For the text-containing cell, return its midpoint in (X, Y) coordinate format. 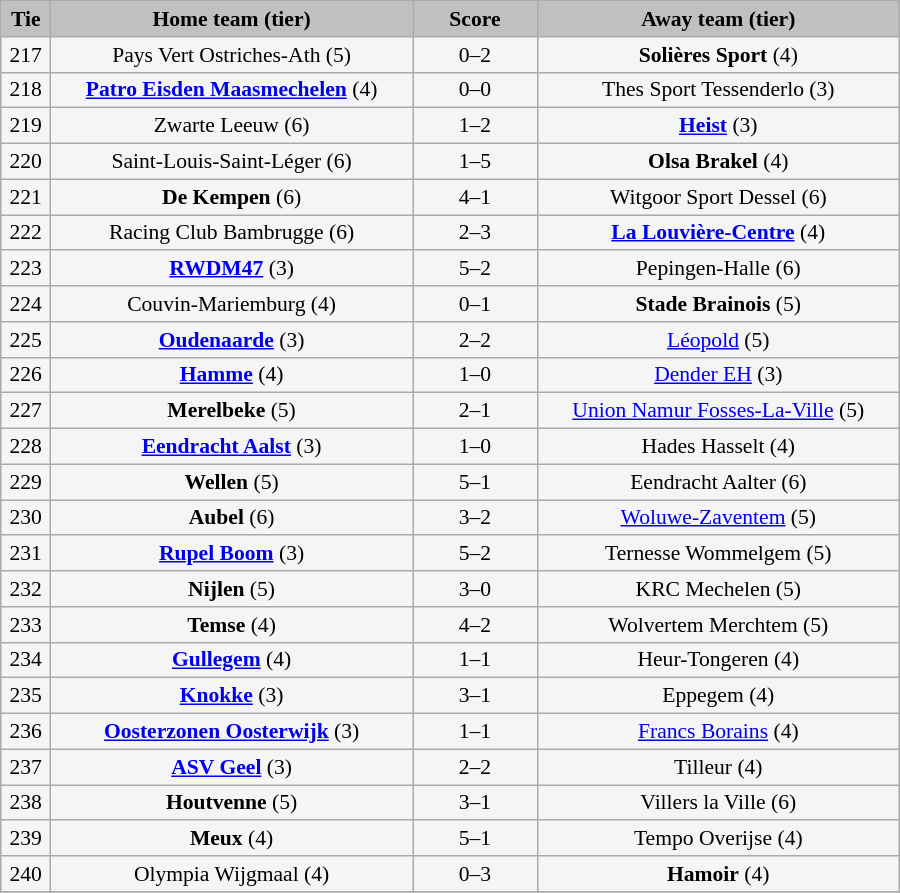
235 (26, 696)
218 (26, 90)
Ternesse Wommelgem (5) (718, 554)
239 (26, 839)
Eendracht Aalst (3) (232, 447)
0–3 (476, 874)
227 (26, 411)
Heur-Tongeren (4) (718, 660)
240 (26, 874)
Eendracht Aalter (6) (718, 482)
Pepingen-Halle (6) (718, 269)
Gullegem (4) (232, 660)
0–0 (476, 90)
234 (26, 660)
Patro Eisden Maasmechelen (4) (232, 90)
223 (26, 269)
231 (26, 554)
1–5 (476, 162)
Stade Brainois (5) (718, 304)
Couvin-Mariemburg (4) (232, 304)
Olsa Brakel (4) (718, 162)
Score (476, 19)
Knokke (3) (232, 696)
Hades Hasselt (4) (718, 447)
Nijlen (5) (232, 589)
217 (26, 55)
La Louvière-Centre (4) (718, 233)
0–1 (476, 304)
4–2 (476, 625)
Away team (tier) (718, 19)
220 (26, 162)
Tilleur (4) (718, 767)
233 (26, 625)
1–2 (476, 126)
Tempo Overijse (4) (718, 839)
229 (26, 482)
Dender EH (3) (718, 375)
222 (26, 233)
Temse (4) (232, 625)
Oudenaarde (3) (232, 340)
Woluwe-Zaventem (5) (718, 518)
De Kempen (6) (232, 197)
2–3 (476, 233)
221 (26, 197)
Solières Sport (4) (718, 55)
230 (26, 518)
0–2 (476, 55)
232 (26, 589)
228 (26, 447)
Thes Sport Tessenderlo (3) (718, 90)
Olympia Wijgmaal (4) (232, 874)
Pays Vert Ostriches-Ath (5) (232, 55)
238 (26, 803)
Saint-Louis-Saint-Léger (6) (232, 162)
Racing Club Bambrugge (6) (232, 233)
2–1 (476, 411)
Wellen (5) (232, 482)
225 (26, 340)
RWDM47 (3) (232, 269)
Zwarte Leeuw (6) (232, 126)
Aubel (6) (232, 518)
3–2 (476, 518)
Heist (3) (718, 126)
KRC Mechelen (5) (718, 589)
Merelbeke (5) (232, 411)
Francs Borains (4) (718, 732)
ASV Geel (3) (232, 767)
Tie (26, 19)
4–1 (476, 197)
236 (26, 732)
Léopold (5) (718, 340)
Home team (tier) (232, 19)
Union Namur Fosses-La-Ville (5) (718, 411)
224 (26, 304)
237 (26, 767)
Eppegem (4) (718, 696)
Oosterzonen Oosterwijk (3) (232, 732)
Rupel Boom (3) (232, 554)
Hamoir (4) (718, 874)
Villers la Ville (6) (718, 803)
Wolvertem Merchtem (5) (718, 625)
Meux (4) (232, 839)
3–0 (476, 589)
Witgoor Sport Dessel (6) (718, 197)
226 (26, 375)
Houtvenne (5) (232, 803)
Hamme (4) (232, 375)
219 (26, 126)
